Output the (X, Y) coordinate of the center of the cell containing the given text.  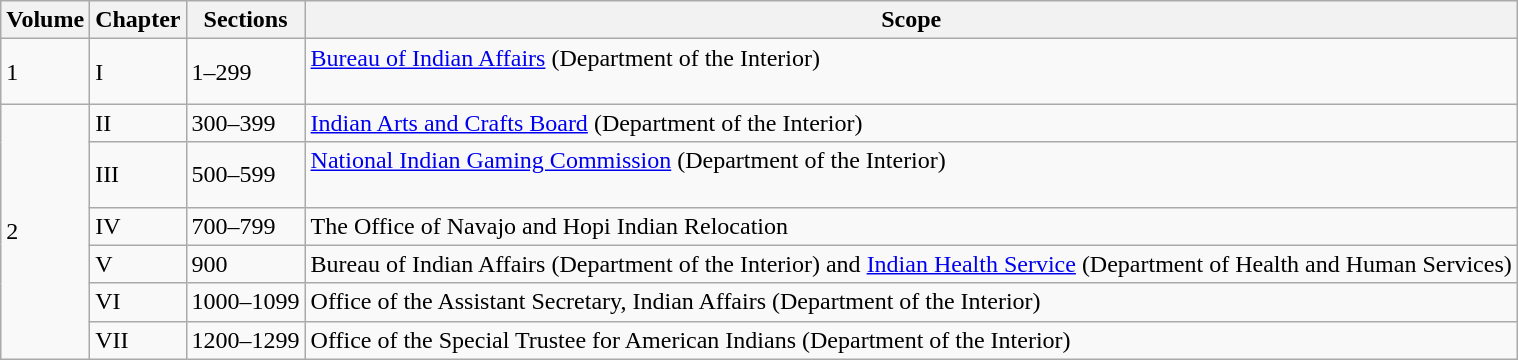
VI (138, 302)
National Indian Gaming Commission (Department of the Interior) (911, 174)
300–399 (246, 123)
Scope (911, 20)
1 (46, 72)
VII (138, 340)
Bureau of Indian Affairs (Department of the Interior) and Indian Health Service (Department of Health and Human Services) (911, 264)
Sections (246, 20)
700–799 (246, 226)
I (138, 72)
V (138, 264)
1000–1099 (246, 302)
Chapter (138, 20)
Indian Arts and Crafts Board (Department of the Interior) (911, 123)
Volume (46, 20)
500–599 (246, 174)
Office of the Assistant Secretary, Indian Affairs (Department of the Interior) (911, 302)
1–299 (246, 72)
II (138, 123)
900 (246, 264)
2 (46, 232)
III (138, 174)
The Office of Navajo and Hopi Indian Relocation (911, 226)
Office of the Special Trustee for American Indians (Department of the Interior) (911, 340)
IV (138, 226)
Bureau of Indian Affairs (Department of the Interior) (911, 72)
1200–1299 (246, 340)
